Find where the given text appears and provide that cell's center as (x, y) coordinate. 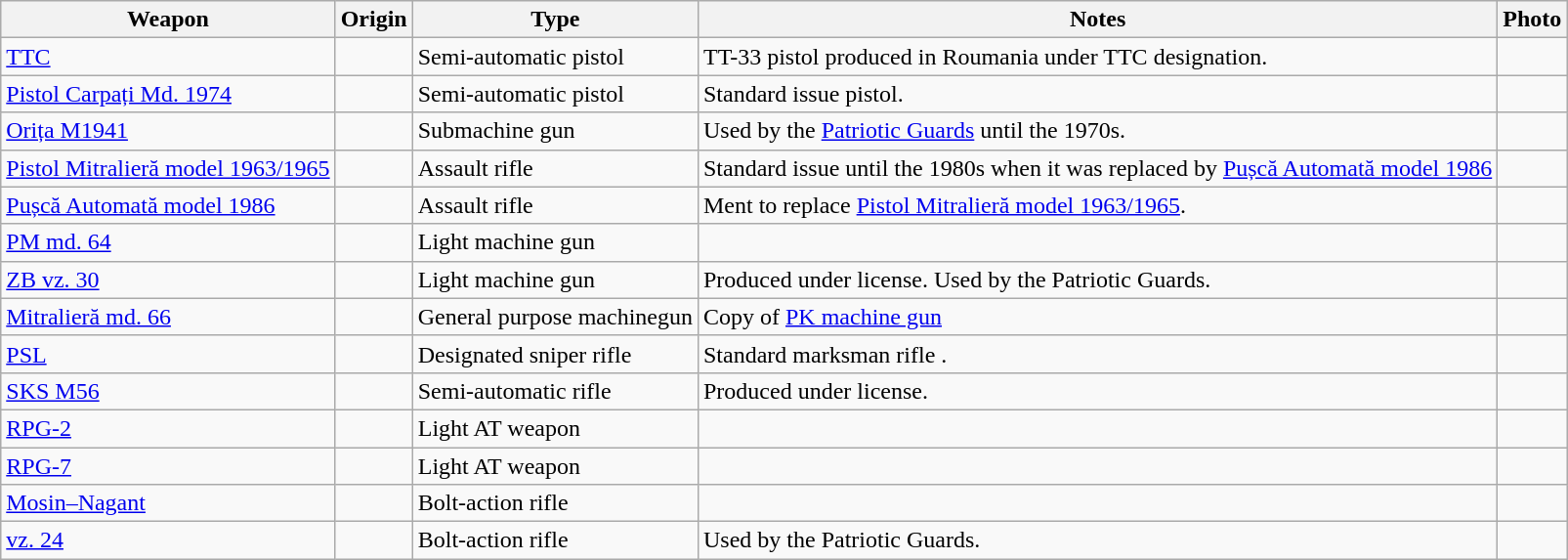
ZB vz. 30 (168, 280)
PM md. 64 (168, 242)
Copy of PK machine gun (1097, 317)
Pușcă Automată model 1986 (168, 205)
Origin (373, 20)
Produced under license. (1097, 391)
Photo (1532, 20)
RPG-2 (168, 428)
Weapon (168, 20)
Type (555, 20)
TT-33 pistol produced in Roumania under TTC designation. (1097, 57)
Used by the Patriotic Guards until the 1970s. (1097, 131)
Used by the Patriotic Guards. (1097, 540)
Mitralieră md. 66 (168, 317)
Standard issue pistol. (1097, 94)
Designated sniper rifle (555, 354)
Notes (1097, 20)
SKS M56 (168, 391)
General purpose machinegun (555, 317)
Standard issue until the 1980s when it was replaced by Pușcă Automată model 1986 (1097, 168)
Pistol Mitralieră model 1963/1965 (168, 168)
Pistol Carpați Md. 1974 (168, 94)
Produced under license. Used by the Patriotic Guards. (1097, 280)
Mosin–Nagant (168, 503)
Standard marksman rifle . (1097, 354)
Orița M1941 (168, 131)
Semi-automatic rifle (555, 391)
Submachine gun (555, 131)
PSL (168, 354)
RPG-7 (168, 466)
Ment to replace Pistol Mitralieră model 1963/1965. (1097, 205)
TTC (168, 57)
vz. 24 (168, 540)
